Scan for the cell matching the given text and deliver its (x, y) coordinate at center. 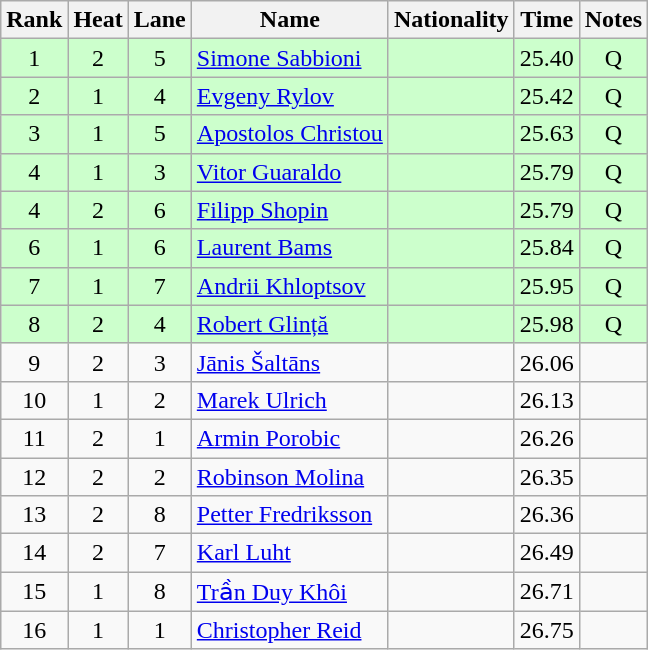
Apostolos Christou (290, 134)
26.06 (546, 362)
Karl Luht (290, 553)
26.71 (546, 592)
26.26 (546, 438)
25.98 (546, 324)
15 (34, 592)
Rank (34, 20)
9 (34, 362)
Laurent Bams (290, 248)
Time (546, 20)
Andrii Khloptsov (290, 286)
16 (34, 630)
10 (34, 400)
25.40 (546, 58)
Evgeny Rylov (290, 96)
Petter Fredriksson (290, 515)
Name (290, 20)
26.36 (546, 515)
Simone Sabbioni (290, 58)
Christopher Reid (290, 630)
26.13 (546, 400)
26.49 (546, 553)
12 (34, 477)
Notes (613, 20)
11 (34, 438)
Filipp Shopin (290, 210)
Trần Duy Khôi (290, 592)
26.35 (546, 477)
Marek Ulrich (290, 400)
Vitor Guaraldo (290, 172)
26.75 (546, 630)
Heat (98, 20)
Nationality (451, 20)
Armin Porobic (290, 438)
Jānis Šaltāns (290, 362)
Lane (160, 20)
Robert Glință (290, 324)
25.95 (546, 286)
14 (34, 553)
25.84 (546, 248)
25.42 (546, 96)
25.63 (546, 134)
13 (34, 515)
Robinson Molina (290, 477)
